Pinpoint the cell where the given text exists, returning its (X, Y) midpoint coordinate. 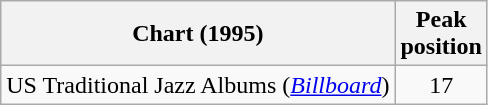
US Traditional Jazz Albums (Billboard) (198, 85)
17 (441, 85)
Chart (1995) (198, 34)
Peakposition (441, 34)
